Detect which cell encompasses the target text, then output its (X, Y) center coordinate. 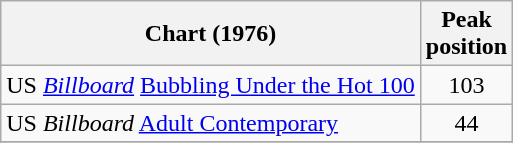
44 (466, 123)
Chart (1976) (211, 34)
103 (466, 85)
US Billboard Adult Contemporary (211, 123)
US Billboard Bubbling Under the Hot 100 (211, 85)
Peakposition (466, 34)
